Return [x, y] of the center of cell containing provided text 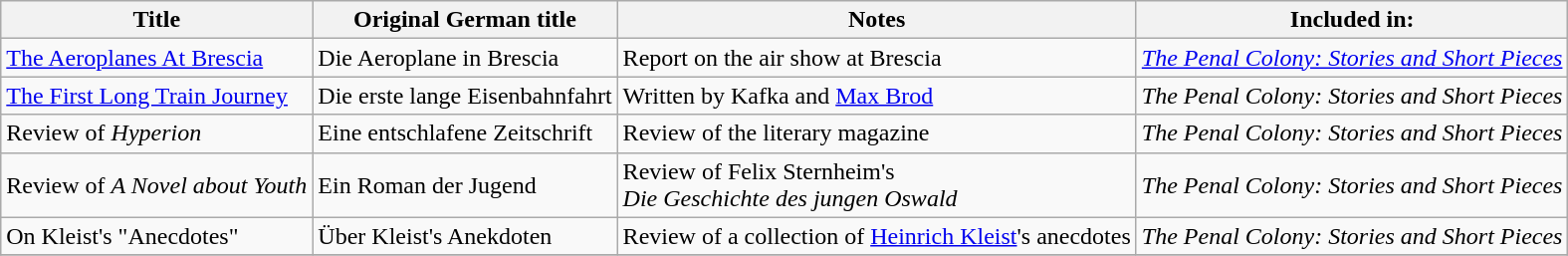
Report on the air show at Brescia [876, 58]
Review of Hyperion [157, 133]
Die erste lange Eisenbahnfahrt [465, 96]
Written by Kafka and Max Brod [876, 96]
Eine entschlafene Zeitschrift [465, 133]
Über Kleist's Anekdoten [465, 236]
Review of A Novel about Youth [157, 185]
Review of a collection of Heinrich Kleist's anecdotes [876, 236]
Title [157, 20]
Die Aeroplane in Brescia [465, 58]
The Aeroplanes At Brescia [157, 58]
The First Long Train Journey [157, 96]
Included in: [1352, 20]
Original German title [465, 20]
Notes [876, 20]
Review of the literary magazine [876, 133]
On Kleist's "Anecdotes" [157, 236]
Review of Felix Sternheim'sDie Geschichte des jungen Oswald [876, 185]
Ein Roman der Jugend [465, 185]
